Scan for the cell matching the given text and deliver its [X, Y] coordinate at center. 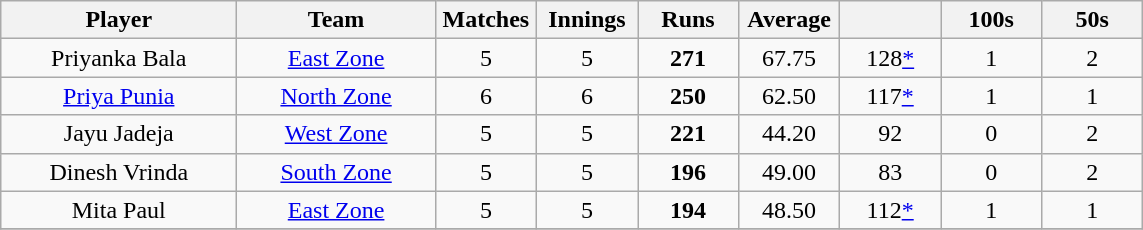
271 [688, 58]
Matches [486, 20]
100s [992, 20]
Player [119, 20]
250 [688, 96]
Priyanka Bala [119, 58]
128* [890, 58]
West Zone [336, 134]
Team [336, 20]
92 [890, 134]
South Zone [336, 172]
62.50 [790, 96]
196 [688, 172]
50s [1092, 20]
117* [890, 96]
Mita Paul [119, 210]
194 [688, 210]
Runs [688, 20]
North Zone [336, 96]
48.50 [790, 210]
Average [790, 20]
44.20 [790, 134]
83 [890, 172]
Priya Punia [119, 96]
Jayu Jadeja [119, 134]
112* [890, 210]
49.00 [790, 172]
Innings [586, 20]
67.75 [790, 58]
221 [688, 134]
Dinesh Vrinda [119, 172]
